Determine the (x, y) coordinate at the center of the cell enclosing the given text.  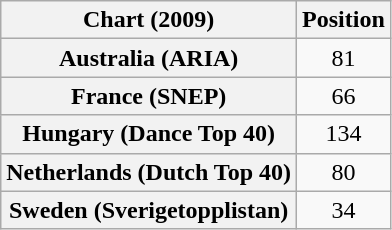
66 (344, 96)
Sweden (Sverigetopplistan) (149, 210)
Position (344, 20)
Chart (2009) (149, 20)
80 (344, 172)
Netherlands (Dutch Top 40) (149, 172)
134 (344, 134)
Hungary (Dance Top 40) (149, 134)
France (SNEP) (149, 96)
Australia (ARIA) (149, 58)
34 (344, 210)
81 (344, 58)
